Provide the (x, y) coordinate of the cell's center where the given text is located.  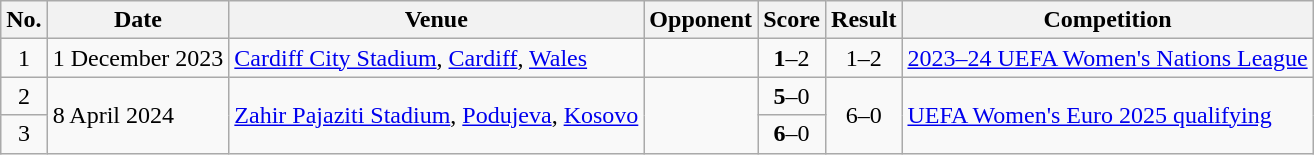
Score (792, 20)
1 (24, 58)
5–0 (792, 96)
Venue (436, 20)
3 (24, 134)
UEFA Women's Euro 2025 qualifying (1108, 115)
1 December 2023 (138, 58)
Result (864, 20)
No. (24, 20)
Competition (1108, 20)
Cardiff City Stadium, Cardiff, Wales (436, 58)
Date (138, 20)
Opponent (701, 20)
Zahir Pajaziti Stadium, Podujeva, Kosovo (436, 115)
2 (24, 96)
8 April 2024 (138, 115)
2023–24 UEFA Women's Nations League (1108, 58)
